For the text-containing cell, return its midpoint in (X, Y) coordinate format. 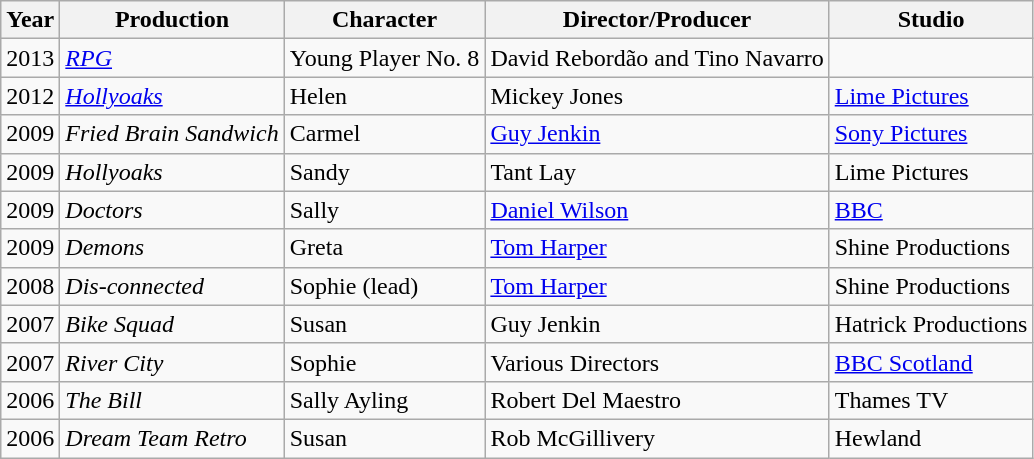
BBC Scotland (931, 362)
Rob McGillivery (657, 438)
Greta (384, 248)
Hewland (931, 438)
Doctors (172, 210)
Dis-connected (172, 286)
Sony Pictures (931, 134)
Production (172, 20)
David Rebordão and Tino Navarro (657, 58)
2013 (30, 58)
Various Directors (657, 362)
Director/Producer (657, 20)
Dream Team Retro (172, 438)
Thames TV (931, 400)
Hatrick Productions (931, 324)
Studio (931, 20)
Year (30, 20)
Bike Squad (172, 324)
Carmel (384, 134)
2012 (30, 96)
Daniel Wilson (657, 210)
2008 (30, 286)
River City (172, 362)
Sophie (384, 362)
BBC (931, 210)
Character (384, 20)
Sally (384, 210)
Tant Lay (657, 172)
Mickey Jones (657, 96)
Sally Ayling (384, 400)
The Bill (172, 400)
Demons (172, 248)
Sophie (lead) (384, 286)
Robert Del Maestro (657, 400)
Fried Brain Sandwich (172, 134)
RPG (172, 58)
Sandy (384, 172)
Helen (384, 96)
Young Player No. 8 (384, 58)
